Return [X, Y] of the center of cell containing provided text 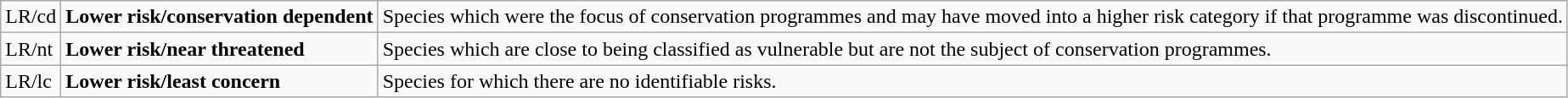
Lower risk/conservation dependent [219, 17]
LR/lc [31, 81]
Species which were the focus of conservation programmes and may have moved into a higher risk category if that programme was discontinued. [973, 17]
Species for which there are no identifiable risks. [973, 81]
Lower risk/least concern [219, 81]
LR/nt [31, 49]
Species which are close to being classified as vulnerable but are not the subject of conservation programmes. [973, 49]
Lower risk/near threatened [219, 49]
LR/cd [31, 17]
